Extract the (x, y) coordinate from the center of the cell holding the provided text.  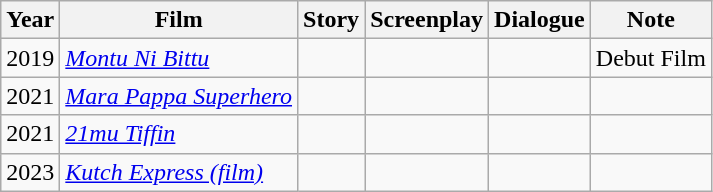
Screenplay (427, 20)
Debut Film (650, 58)
21mu Tiffin (179, 134)
2023 (30, 172)
Note (650, 20)
Montu Ni Bittu (179, 58)
2019 (30, 58)
Story (332, 20)
Year (30, 20)
Film (179, 20)
Dialogue (540, 20)
Mara Pappa Superhero (179, 96)
Kutch Express (film) (179, 172)
